Return [X, Y] of the center of cell containing provided text 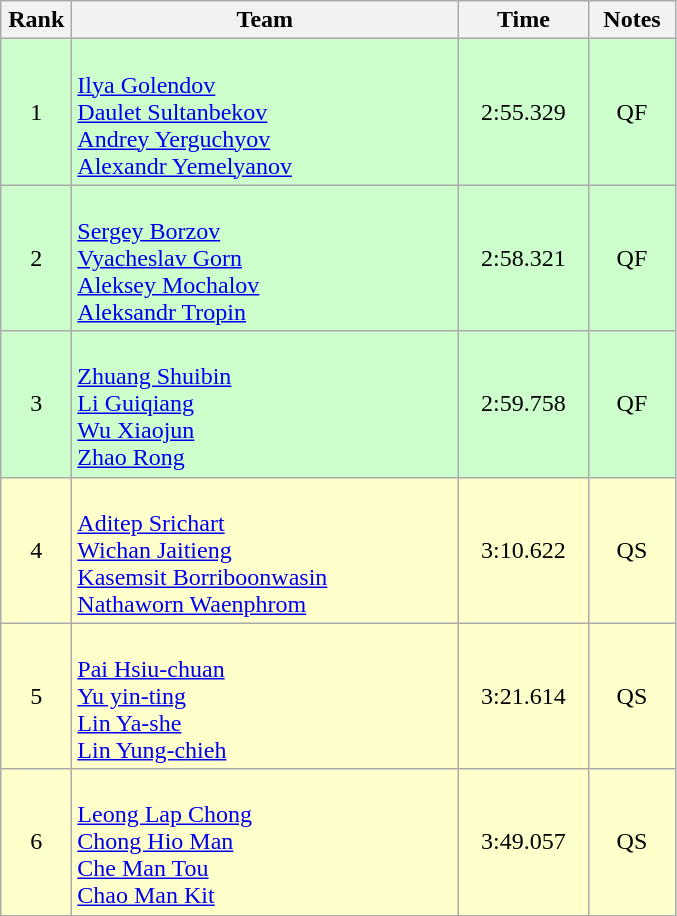
3:21.614 [524, 696]
3:49.057 [524, 842]
4 [36, 550]
Notes [632, 20]
1 [36, 112]
6 [36, 842]
Aditep SrichartWichan JaitiengKasemsit BorriboonwasinNathaworn Waenphrom [265, 550]
3 [36, 404]
2:55.329 [524, 112]
Sergey BorzovVyacheslav GornAleksey MochalovAleksandr Tropin [265, 258]
Zhuang ShuibinLi GuiqiangWu XiaojunZhao Rong [265, 404]
Time [524, 20]
Team [265, 20]
5 [36, 696]
Leong Lap ChongChong Hio ManChe Man TouChao Man Kit [265, 842]
2 [36, 258]
3:10.622 [524, 550]
2:59.758 [524, 404]
Pai Hsiu-chuanYu yin-tingLin Ya-sheLin Yung-chieh [265, 696]
Rank [36, 20]
2:58.321 [524, 258]
Ilya GolendovDaulet SultanbekovAndrey YerguchyovAlexandr Yemelyanov [265, 112]
